Provide the [X, Y] coordinate of the cell's center where the given text is located.  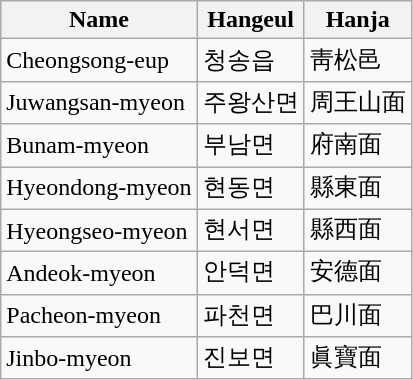
安德面 [358, 274]
Juwangsan-myeon [99, 102]
Hangeul [250, 20]
진보면 [250, 358]
縣東面 [358, 188]
현동면 [250, 188]
靑松邑 [358, 60]
Hyeongseo-myeon [99, 230]
Andeok-myeon [99, 274]
縣西面 [358, 230]
周王山面 [358, 102]
Name [99, 20]
眞寶面 [358, 358]
현서면 [250, 230]
Jinbo-myeon [99, 358]
Hyeondong-myeon [99, 188]
府南面 [358, 146]
Bunam-myeon [99, 146]
Cheongsong-eup [99, 60]
巴川面 [358, 316]
안덕면 [250, 274]
파천면 [250, 316]
Pacheon-myeon [99, 316]
주왕산면 [250, 102]
청송읍 [250, 60]
부남면 [250, 146]
Hanja [358, 20]
